Search for the cell housing the specified text and yield its [x, y] center coordinate. 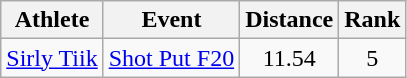
Shot Put F20 [171, 58]
Sirly Tiik [52, 58]
Athlete [52, 20]
Distance [290, 20]
Rank [372, 20]
Event [171, 20]
5 [372, 58]
11.54 [290, 58]
